Detect which cell encompasses the target text, then output its (x, y) center coordinate. 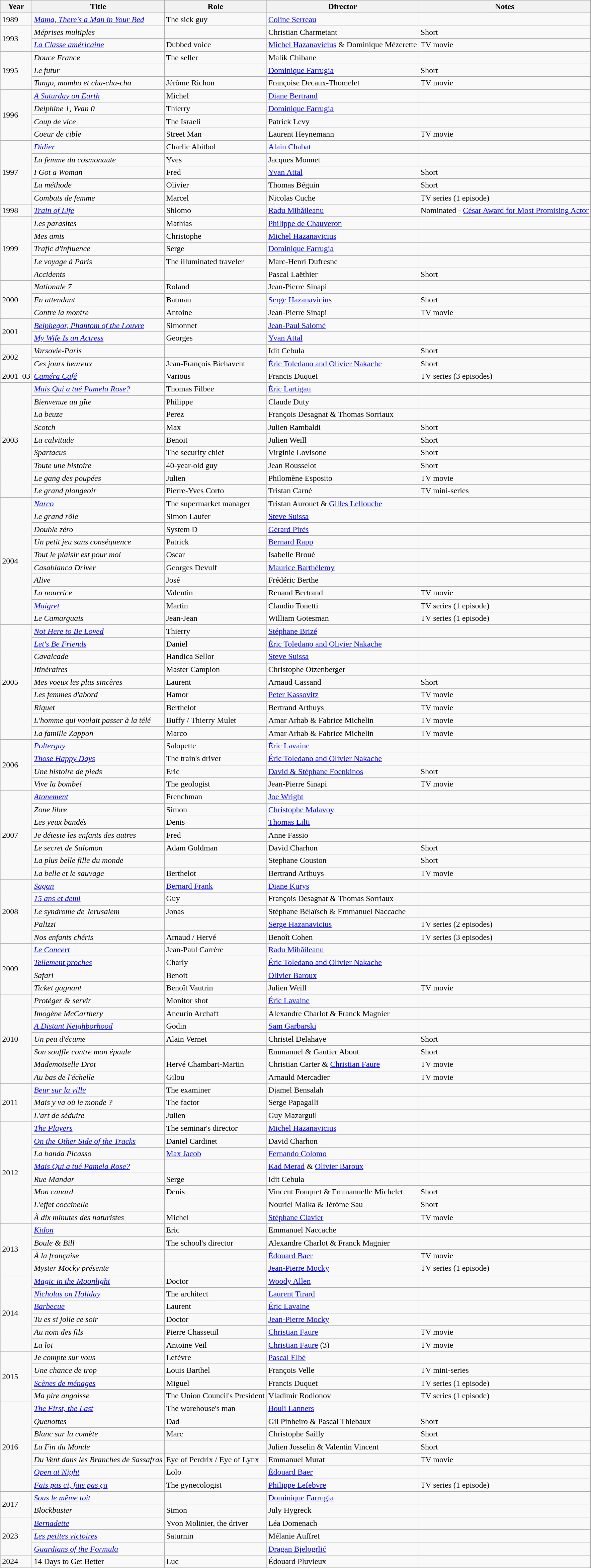
Maigret (98, 606)
2003 (16, 440)
Pierre-Yves Corto (216, 491)
François Velle (343, 1370)
Ma pire angoisse (98, 1396)
Malik Chibane (343, 58)
Olivier Baroux (343, 975)
Mes voeux les plus sincères (98, 682)
Arnauld Mercadier (343, 1077)
Kad Merad & Olivier Baroux (343, 1166)
40-year-old guy (216, 465)
Dragan Bjelogrlić (343, 1549)
On the Other Side of the Tracks (98, 1141)
Le syndrome de Jerusalem (98, 911)
Thomas Béguin (343, 185)
The examiner (216, 1090)
Une histoire de pieds (98, 771)
Mathias (216, 223)
Trafic d'influence (98, 249)
Bernard Rapp (343, 542)
Title (98, 7)
Philippe Lefebvre (343, 1485)
Marco (216, 733)
Nos enfants chéris (98, 937)
Kidon (98, 1230)
Nicolas Cuche (343, 198)
Magic in the Moonlight (98, 1281)
Julien Rambaldi (343, 427)
Le secret de Salomon (98, 848)
Combats de femme (98, 198)
Tout le plaisir est pour moi (98, 554)
2007 (16, 835)
Palizzi (98, 924)
Anne Fassio (343, 835)
Mon canard (98, 1192)
Le futur (98, 70)
David & Stéphane Foenkinos (343, 771)
Michel Hazanavicius & Dominique Mézerette (343, 45)
Diane Kurys (343, 886)
The seminar's director (216, 1128)
The sick guy (216, 19)
TV series (2 episodes) (505, 924)
Mademoiselle Drot (98, 1064)
Les petites victoires (98, 1536)
Narco (98, 504)
Jean-François Bichavent (216, 363)
2009 (16, 969)
Nouriel Malka & Jérôme Sau (343, 1205)
Benoît Cohen (343, 937)
Georges (216, 338)
Scènes de ménages (98, 1383)
2014 (16, 1313)
Diane Bertrand (343, 96)
Martin (216, 606)
Les parasites (98, 223)
Max (216, 427)
Nicholas on Holiday (98, 1294)
Zone libre (98, 810)
Yves (216, 160)
The architect (216, 1294)
Alain Vernet (216, 1039)
Cavalcade (98, 657)
The Israeli (216, 121)
À dix minutes des naturistes (98, 1217)
Bernadette (98, 1523)
Le Concert (98, 950)
Je compte sur vous (98, 1357)
2008 (16, 911)
Renaud Bertrand (343, 593)
Yvon Molinier, the driver (216, 1523)
Isabelle Broué (343, 554)
1997 (16, 172)
Au nom des fils (98, 1332)
Salopette (216, 746)
Julien Josselin & Valentin Vincent (343, 1447)
Belphegor, Phantom of the Louvre (98, 325)
Roland (216, 287)
Perez (216, 415)
Blanc sur la comète (98, 1434)
2001–03 (16, 376)
Virginie Lovisone (343, 453)
2000 (16, 300)
Those Happy Days (98, 758)
2001 (16, 331)
Arnaud Cassand (343, 682)
Coeur de cible (98, 134)
Du Vent dans les Branches de Sassafras (98, 1460)
Eye of Perdrix / Eye of Lynx (216, 1460)
Street Man (216, 134)
2017 (16, 1504)
Tu es si jolie ce soir (98, 1319)
2002 (16, 357)
Batman (216, 300)
My Wife Is an Actress (98, 338)
Christophe Malavoy (343, 810)
Louis Barthel (216, 1370)
Gilou (216, 1077)
Christophe Otzenberger (343, 669)
Aneurin Archaft (216, 1014)
Train of Life (98, 211)
Léa Domenach (343, 1523)
Alain Chabat (343, 147)
Stéphane Clavier (343, 1217)
Charlie Abitbol (216, 147)
2004 (16, 561)
2010 (16, 1039)
Maurice Barthélemy (343, 568)
Georges Devulf (216, 568)
Fais pas ci, fais pas ça (98, 1485)
Blockbuster (98, 1510)
Monitor shot (216, 1001)
Let's Be Friends (98, 644)
Hamor (216, 695)
2005 (16, 682)
2016 (16, 1447)
Nominated - César Award for Most Promising Actor (505, 211)
1996 (16, 115)
Mélanie Auffret (343, 1536)
2013 (16, 1249)
La banda Picasso (98, 1153)
Joe Wright (343, 797)
Imogène McCarthery (98, 1014)
Casablanca Driver (98, 568)
1989 (16, 19)
Frédéric Berthe (343, 580)
Jacques Monnet (343, 160)
Accidents (98, 274)
Safari (98, 975)
Double zéro (98, 529)
System D (216, 529)
Coup de vice (98, 121)
Vincent Fouquet & Emmanuelle Michelet (343, 1192)
The geologist (216, 784)
The warehouse's man (216, 1409)
Philippe (216, 402)
Jérôme Richon (216, 83)
Olivier (216, 185)
Coline Serreau (343, 19)
Christophe (216, 236)
Vive la bombe! (98, 784)
José (216, 580)
Guy (216, 899)
I Got a Woman (98, 172)
Varsovie-Paris (98, 351)
Oscar (216, 554)
Adam Goldman (216, 848)
2011 (16, 1103)
Charly (216, 962)
Benoît Vautrin (216, 988)
Toute une histoire (98, 465)
The security chief (216, 453)
Claudio Tonetti (343, 606)
William Gotesman (343, 618)
1993 (16, 39)
Bienvenue au gîte (98, 402)
Peter Kassovitz (343, 695)
Sam Garbarski (343, 1026)
Jean-Jean (216, 618)
Serge Papagalli (343, 1103)
Hervé Chambart-Martin (216, 1064)
Delphine 1, Yvan 0 (98, 108)
Je déteste les enfants des autres (98, 835)
Role (216, 7)
Christophe Sailly (343, 1434)
Tristan Carné (343, 491)
Godin (216, 1026)
Pascal Laëthier (343, 274)
Lolo (216, 1472)
Mes amis (98, 236)
La belle et le sauvage (98, 873)
La Classe américaine (98, 45)
Tristan Aurouet & Gilles Lellouche (343, 504)
Christel Delahaye (343, 1039)
Woody Allen (343, 1281)
Beur sur la ville (98, 1090)
Un petit jeu sans conséquence (98, 542)
Gil Pinheiro & Pascal Thiebaux (343, 1421)
La nourrice (98, 593)
Philippe de Chauveron (343, 223)
Dubbed voice (216, 45)
La femme du cosmonaute (98, 160)
Riquet (98, 707)
Master Campion (216, 669)
Scotch (98, 427)
The factor (216, 1103)
Jean-Paul Carrère (216, 950)
Le grand rôle (98, 516)
2012 (16, 1173)
The train's driver (216, 758)
Antoine Veil (216, 1345)
La Fin du Monde (98, 1447)
À la française (98, 1256)
The First, the Last (98, 1409)
Boule & Bill (98, 1243)
Éric Lartigau (343, 389)
Stephane Couston (343, 861)
A Saturday on Earth (98, 96)
Méprises multiples (98, 32)
Thomas Filbee (216, 389)
Christian Charmetant (343, 32)
Atonement (98, 797)
Rue Mandar (98, 1179)
Les yeux bandés (98, 822)
Not Here to Be Loved (98, 631)
Lefèvre (216, 1357)
Le voyage à Paris (98, 262)
Bouli Lanners (343, 1409)
Open at Night (98, 1472)
Guy Mazarguil (343, 1115)
2023 (16, 1536)
Notes (505, 7)
Christian Faure (3) (343, 1345)
2015 (16, 1376)
Handica Sellor (216, 657)
Stéphane Bélaïsch & Emmanuel Naccache (343, 911)
Jonas (216, 911)
Antoine (216, 312)
Daniel (216, 644)
Saturnin (216, 1536)
Vladimir Rodionov (343, 1396)
Son souffle contre mon épaule (98, 1052)
Nationale 7 (98, 287)
Thomas Lilti (343, 822)
Barbecue (98, 1306)
La calvitude (98, 440)
Contre la montre (98, 312)
Emmanuel Naccache (343, 1230)
Ces jours heureux (98, 363)
Le Camarguais (98, 618)
La loi (98, 1345)
1999 (16, 249)
The school's director (216, 1243)
Philomène Esposito (343, 478)
Françoise Decaux-Thomelet (343, 83)
La méthode (98, 185)
Protéger & servir (98, 1001)
14 Days to Get Better (98, 1561)
En attendant (98, 300)
Myster Mocky présente (98, 1268)
Caméra Café (98, 376)
1998 (16, 211)
2024 (16, 1561)
Au bas de l'échelle (98, 1077)
Sagan (98, 886)
Poltergay (98, 746)
La famille Zappon (98, 733)
Sous le même toit (98, 1498)
Max Jacob (216, 1153)
Un peu d'écume (98, 1039)
Luc (216, 1561)
Spartacus (98, 453)
Édouard Pluvieux (343, 1561)
Simon Laufer (216, 516)
Dad (216, 1421)
Buffy / Thierry Mulet (216, 720)
A Distant Neighborhood (98, 1026)
Douce France (98, 58)
Guardians of the Formula (98, 1549)
L'art de séduire (98, 1115)
Alive (98, 580)
Emmanuel Murat (343, 1460)
Jean Rousselot (343, 465)
Fernando Colomo (343, 1153)
Patrick Levy (343, 121)
Pascal Elbé (343, 1357)
The gynecologist (216, 1485)
1995 (16, 70)
Une chance de trop (98, 1370)
The Players (98, 1128)
Year (16, 7)
Le gang des poupées (98, 478)
Didier (98, 147)
2006 (16, 765)
Miguel (216, 1383)
Frenchman (216, 797)
The seller (216, 58)
Marcel (216, 198)
Marc-Henri Dufresne (343, 262)
Daniel Cardinet (216, 1141)
Le grand plongeoir (98, 491)
Valentin (216, 593)
Emmanuel & Gautier About (343, 1052)
15 ans et demi (98, 899)
Tango, mambo et cha-cha-cha (98, 83)
L'effet coccinelle (98, 1205)
L'homme qui voulait passer à la télé (98, 720)
July Hygreck (343, 1510)
Bernard Frank (216, 886)
The illuminated traveler (216, 262)
Mais y va où le monde ? (98, 1103)
Director (343, 7)
Shlomo (216, 211)
Tellement proches (98, 962)
Itinéraires (98, 669)
Simonnet (216, 325)
Jean-Paul Salomé (343, 325)
Laurent Heynemann (343, 134)
Marc (216, 1434)
Arnaud / Hervé (216, 937)
Gérard Pirès (343, 529)
Patrick (216, 542)
Laurent Tirard (343, 1294)
Les femmes d'abord (98, 695)
Christian Faure (343, 1332)
The Union Council's President (216, 1396)
La beuze (98, 415)
Various (216, 376)
Christian Carter & Christian Faure (343, 1064)
Ticket gagnant (98, 988)
La plus belle fille du monde (98, 861)
Claude Duty (343, 402)
Quenottes (98, 1421)
Stéphane Brizé (343, 631)
Pierre Chasseuil (216, 1332)
Mama, There's a Man in Your Bed (98, 19)
Djamel Bensalah (343, 1090)
The supermarket manager (216, 504)
